From the cell containing the given text, extract its center point as [X, Y] coordinate. 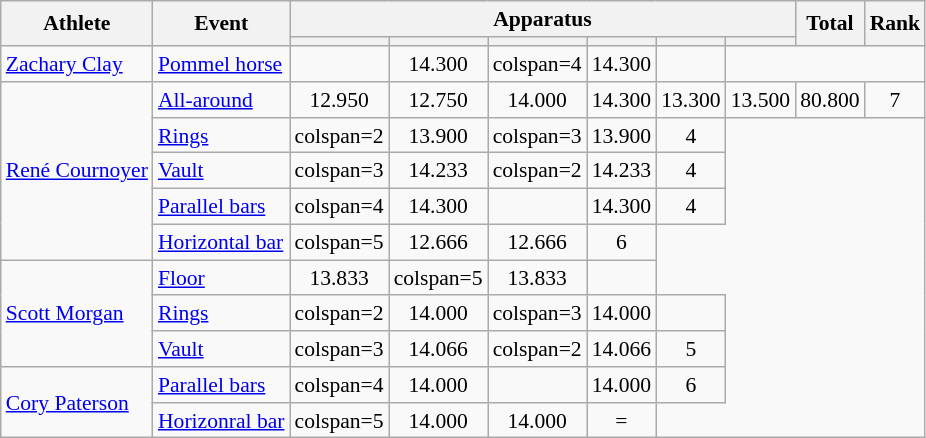
12.950 [340, 100]
Scott Morgan [77, 314]
Total [830, 24]
Apparatus [543, 19]
René Cournoyer [77, 171]
Pommel horse [222, 64]
Athlete [77, 24]
Floor [222, 278]
5 [690, 349]
12.750 [438, 100]
80.800 [830, 100]
All-around [222, 100]
Event [222, 24]
Cory Paterson [77, 402]
Zachary Clay [77, 64]
Horizontal bar [222, 243]
Rank [896, 24]
7 [896, 100]
13.500 [760, 100]
13.300 [690, 100]
